Identify which cell holds the provided text, then report its (x, y) central coordinate. 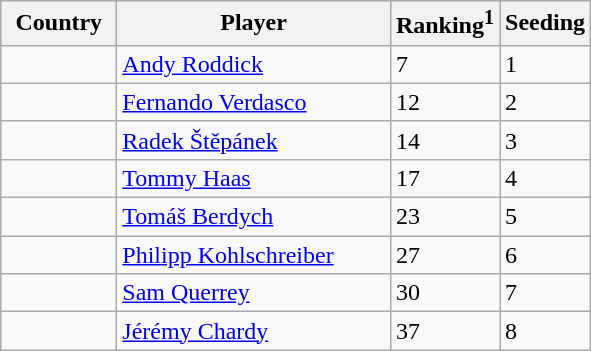
1 (546, 64)
Ranking1 (444, 24)
23 (444, 217)
12 (444, 102)
37 (444, 331)
Radek Štěpánek (254, 140)
Fernando Verdasco (254, 102)
30 (444, 293)
Sam Querrey (254, 293)
Tommy Haas (254, 178)
Andy Roddick (254, 64)
17 (444, 178)
3 (546, 140)
2 (546, 102)
Philipp Kohlschreiber (254, 255)
8 (546, 331)
Jérémy Chardy (254, 331)
Country (59, 24)
4 (546, 178)
27 (444, 255)
Seeding (546, 24)
14 (444, 140)
5 (546, 217)
Tomáš Berdych (254, 217)
Player (254, 24)
6 (546, 255)
